Provide the [x, y] coordinate of the cell's center where the given text is located.  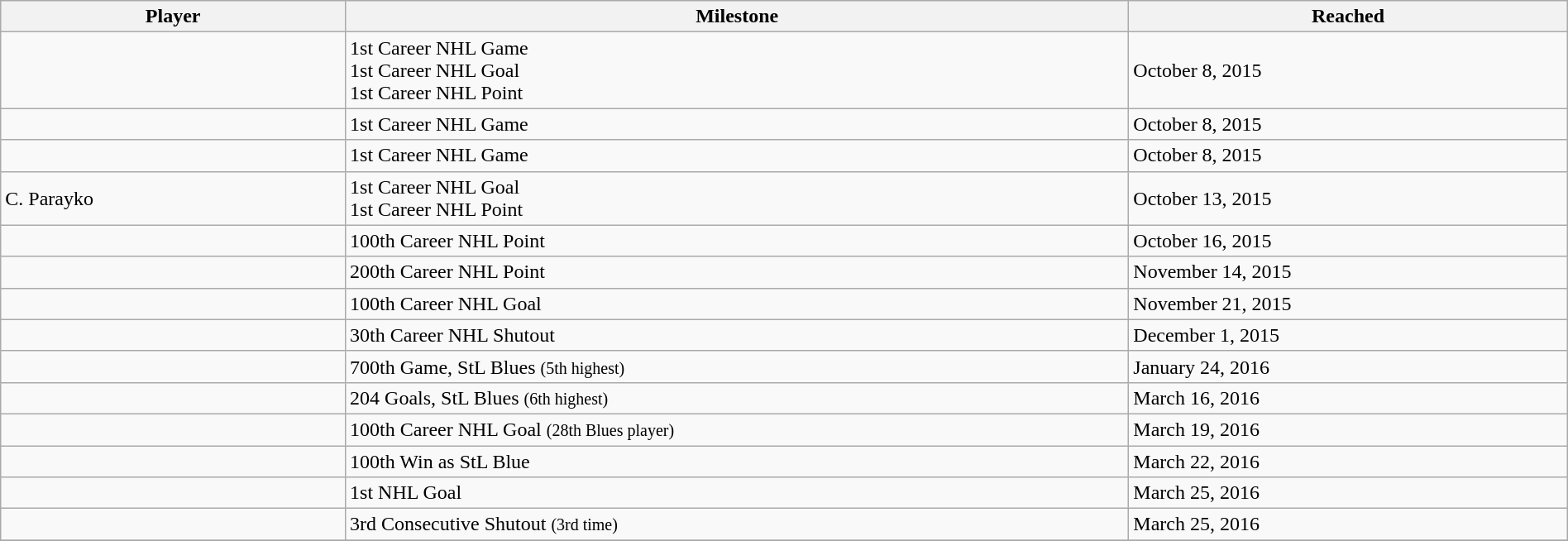
Reached [1348, 17]
1st Career NHL Game1st Career NHL Goal1st Career NHL Point [738, 70]
100th Win as StL Blue [738, 461]
1st NHL Goal [738, 493]
100th Career NHL Point [738, 241]
March 16, 2016 [1348, 398]
700th Game, StL Blues (5th highest) [738, 366]
October 13, 2015 [1348, 199]
204 Goals, StL Blues (6th highest) [738, 398]
Milestone [738, 17]
3rd Consecutive Shutout (3rd time) [738, 524]
November 14, 2015 [1348, 272]
December 1, 2015 [1348, 335]
C. Parayko [174, 199]
100th Career NHL Goal (28th Blues player) [738, 429]
January 24, 2016 [1348, 366]
200th Career NHL Point [738, 272]
Player [174, 17]
1st Career NHL Goal1st Career NHL Point [738, 199]
November 21, 2015 [1348, 304]
October 16, 2015 [1348, 241]
March 22, 2016 [1348, 461]
100th Career NHL Goal [738, 304]
March 19, 2016 [1348, 429]
30th Career NHL Shutout [738, 335]
